Scan for the cell matching the given text and deliver its [x, y] coordinate at center. 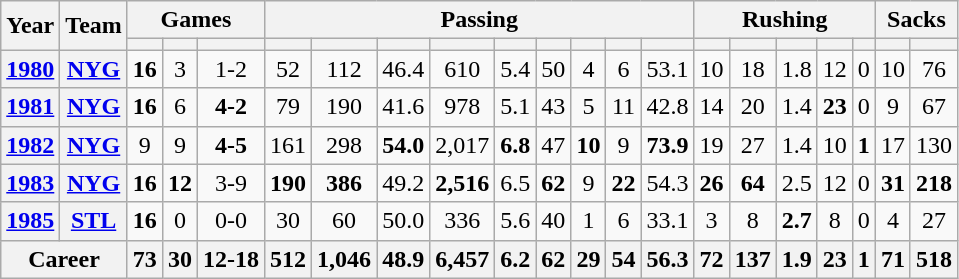
2.5 [796, 183]
54.0 [404, 145]
73 [144, 259]
20 [752, 107]
1,046 [344, 259]
2.7 [796, 221]
518 [934, 259]
49.2 [404, 183]
161 [288, 145]
54 [624, 259]
2,017 [462, 145]
386 [344, 183]
0-0 [230, 221]
130 [934, 145]
1981 [30, 107]
5.6 [516, 221]
1.8 [796, 69]
4-5 [230, 145]
50.0 [404, 221]
43 [554, 107]
5.1 [516, 107]
33.1 [668, 221]
1983 [30, 183]
Rushing [784, 20]
40 [554, 221]
Year [30, 26]
STL [94, 221]
2,516 [462, 183]
3-9 [230, 183]
137 [752, 259]
67 [934, 107]
22 [624, 183]
52 [288, 69]
1.9 [796, 259]
79 [288, 107]
Passing [480, 20]
47 [554, 145]
Career [64, 259]
29 [588, 259]
53.1 [668, 69]
Sacks [916, 20]
4-2 [230, 107]
41.6 [404, 107]
6.5 [516, 183]
73.9 [668, 145]
1982 [30, 145]
12-18 [230, 259]
46.4 [404, 69]
50 [554, 69]
1-2 [230, 69]
60 [344, 221]
42.8 [668, 107]
1985 [30, 221]
76 [934, 69]
112 [344, 69]
512 [288, 259]
Games [196, 20]
54.3 [668, 183]
336 [462, 221]
1980 [30, 69]
19 [712, 145]
18 [752, 69]
298 [344, 145]
71 [892, 259]
14 [712, 107]
978 [462, 107]
72 [712, 259]
31 [892, 183]
64 [752, 183]
218 [934, 183]
56.3 [668, 259]
26 [712, 183]
Team [94, 26]
5 [588, 107]
6.2 [516, 259]
11 [624, 107]
610 [462, 69]
5.4 [516, 69]
48.9 [404, 259]
6.8 [516, 145]
6,457 [462, 259]
17 [892, 145]
